Output the (X, Y) coordinate of the center of the cell containing the given text.  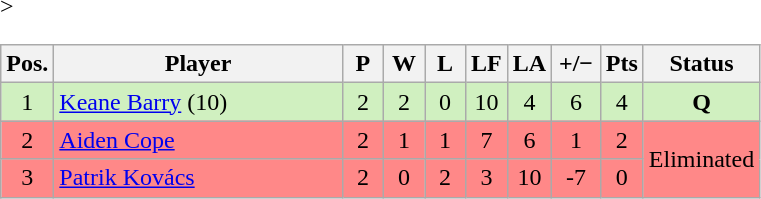
Aiden Cope (198, 140)
7 (487, 140)
Status (701, 64)
L (444, 64)
P (362, 64)
Patrik Kovács (198, 178)
Keane Barry (10) (198, 102)
LF (487, 64)
+/− (576, 64)
Q (701, 102)
LA (529, 64)
Eliminated (701, 159)
Player (198, 64)
Pts (622, 64)
W (404, 64)
-7 (576, 178)
Pos. (28, 64)
